For the text-containing cell, return its midpoint in [X, Y] coordinate format. 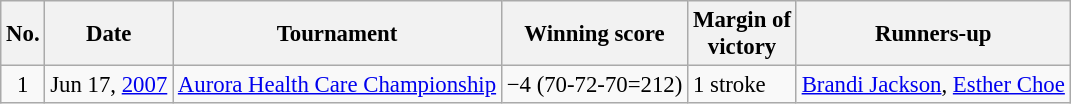
Date [109, 34]
No. [23, 34]
Winning score [594, 34]
Margin ofvictory [742, 34]
1 [23, 85]
Jun 17, 2007 [109, 85]
Runners-up [933, 34]
Tournament [338, 34]
−4 (70-72-70=212) [594, 85]
1 stroke [742, 85]
Aurora Health Care Championship [338, 85]
Brandi Jackson, Esther Choe [933, 85]
